Capture the cell that displays the provided text and extract its (x, y) central coordinate. 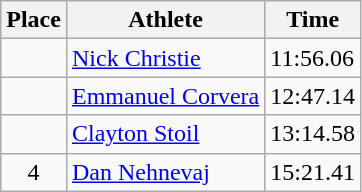
Dan Nehnevaj (165, 172)
11:56.06 (313, 58)
Athlete (165, 20)
13:14.58 (313, 134)
Nick Christie (165, 58)
12:47.14 (313, 96)
15:21.41 (313, 172)
Place (34, 20)
Time (313, 20)
Clayton Stoil (165, 134)
Emmanuel Corvera (165, 96)
4 (34, 172)
